Extract the (X, Y) coordinate from the center of the cell holding the provided text.  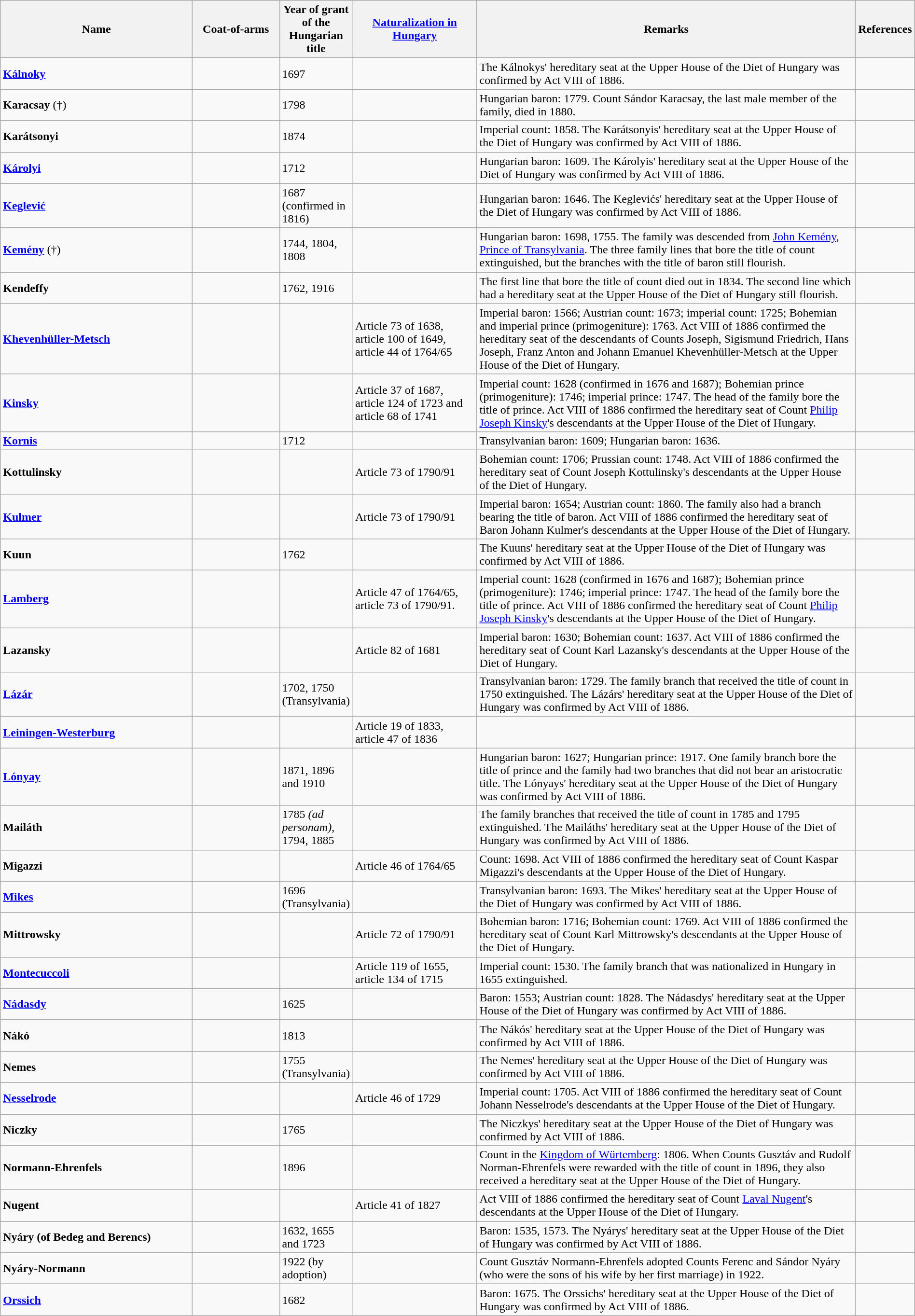
Baron: 1675. The Orssichs' hereditary seat at the Upper House of the Diet of Hungary was confirmed by Act VIII of 1886. (666, 1300)
Karátsonyi (97, 136)
Coat-of-arms (236, 29)
Montecuccoli (97, 973)
1625 (316, 1004)
Hungarian baron: 1779. Count Sándor Karacsay, the last male member of the family, died in 1880. (666, 105)
Nemes (97, 1067)
Year of grant of the Hungarian title (316, 29)
Article 73 of 1638, article 100 of 1649, article 44 of 1764/65 (414, 339)
Kinsky (97, 402)
Transylvanian baron: 1693. The Mikes' hereditary seat at the Upper House of the Diet of Hungary was confirmed by Act VIII of 1886. (666, 897)
Lazansky (97, 650)
1798 (316, 105)
Nyáry (of Bedeg and Berencs) (97, 1237)
1871, 1896 and 1910 (316, 777)
Article 46 of 1764/65 (414, 866)
Keglević (97, 206)
The Nemes' hereditary seat at the Upper House of the Diet of Hungary was confirmed by Act VIII of 1886. (666, 1067)
Niczky (97, 1129)
Hungarian baron: 1646. The Keglevićs' hereditary seat at the Upper House of the Diet of Hungary was confirmed by Act VIII of 1886. (666, 206)
Article 46 of 1729 (414, 1098)
Article 47 of 1764/65, article 73 of 1790/91. (414, 599)
1896 (316, 1168)
The Nákós' hereditary seat at the Upper House of the Diet of Hungary was confirmed by Act VIII of 1886. (666, 1036)
Baron: 1553; Austrian count: 1828. The Nádasdys' hereditary seat at the Upper House of the Diet of Hungary was confirmed by Act VIII of 1886. (666, 1004)
The Kuuns' hereditary seat at the Upper House of the Diet of Hungary was confirmed by Act VIII of 1886. (666, 555)
1702, 1750 (Transylvania) (316, 694)
Article 119 of 1655, article 134 of 1715 (414, 973)
Nákó (97, 1036)
1682 (316, 1300)
Remarks (666, 29)
Normann-Ehrenfels (97, 1168)
Nesselrode (97, 1098)
Kottulinsky (97, 472)
1687 (confirmed in 1816) (316, 206)
Article 41 of 1827 (414, 1205)
1785 (ad personam), 1794, 1885 (316, 828)
1765 (316, 1129)
Kálnoky (97, 73)
Lónyay (97, 777)
Kuun (97, 555)
References (885, 29)
1874 (316, 136)
Article 19 of 1833, article 47 of 1836 (414, 733)
1755 (Transylvania) (316, 1067)
1632, 1655 and 1723 (316, 1237)
1922 (by adoption) (316, 1268)
Lázár (97, 694)
The Niczkys' hereditary seat at the Upper House of the Diet of Hungary was confirmed by Act VIII of 1886. (666, 1129)
Article 37 of 1687, article 124 of 1723 and article 68 of 1741 (414, 402)
1762, 1916 (316, 288)
Nádasdy (97, 1004)
Mittrowsky (97, 935)
Khevenhüller-Metsch (97, 339)
1697 (316, 73)
Nugent (97, 1205)
Lamberg (97, 599)
Article 72 of 1790/91 (414, 935)
Kornis (97, 441)
1744, 1804, 1808 (316, 250)
Károlyi (97, 168)
Name (97, 29)
1762 (316, 555)
Migazzi (97, 866)
Baron: 1535, 1573. The Nyárys' hereditary seat at the Upper House of the Diet of Hungary was confirmed by Act VIII of 1886. (666, 1237)
Mikes (97, 897)
Hungarian baron: 1609. The Károlyis' hereditary seat at the Upper House of the Diet of Hungary was confirmed by Act VIII of 1886. (666, 168)
Imperial count: 1858. The Karátsonyis' hereditary seat at the Upper House of the Diet of Hungary was confirmed by Act VIII of 1886. (666, 136)
Count: 1698. Act VIII of 1886 confirmed the hereditary seat of Count Kaspar Migazzi's descendants at the Upper House of the Diet of Hungary. (666, 866)
Leiningen-Westerburg (97, 733)
Karacsay (†) (97, 105)
Mailáth (97, 828)
Transylvanian baron: 1609; Hungarian baron: 1636. (666, 441)
1813 (316, 1036)
Kulmer (97, 516)
Kendeffy (97, 288)
1696 (Transylvania) (316, 897)
Act VIII of 1886 confirmed the hereditary seat of Count Laval Nugent's descendants at the Upper House of the Diet of Hungary. (666, 1205)
Imperial count: 1530. The family branch that was nationalized in Hungary in 1655 extinguished. (666, 973)
Naturalization in Hungary (414, 29)
Nyáry-Normann (97, 1268)
The Kálnokys' hereditary seat at the Upper House of the Diet of Hungary was confirmed by Act VIII of 1886. (666, 73)
Orssich (97, 1300)
Kemény (†) (97, 250)
Article 82 of 1681 (414, 650)
Count Gusztáv Normann-Ehrenfels adopted Counts Ferenc and Sándor Nyáry (who were the sons of his wife by her first marriage) in 1922. (666, 1268)
